Find where the given text appears and provide that cell's center as [X, Y] coordinate. 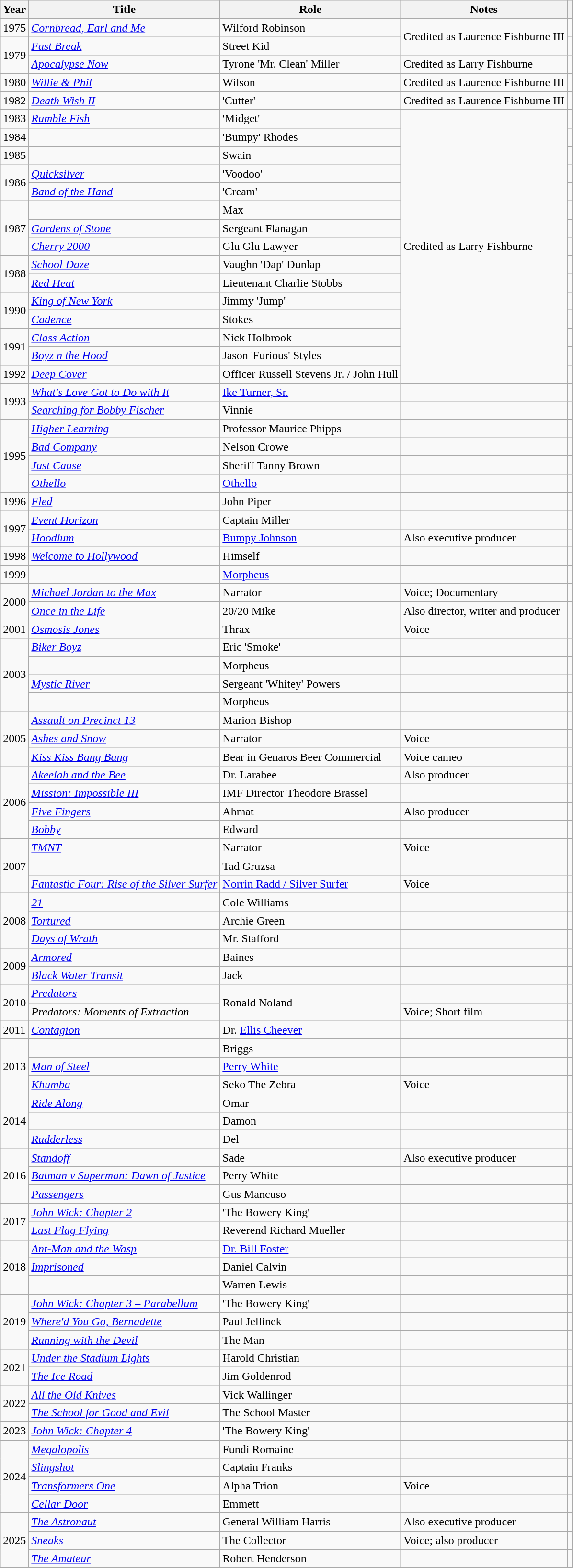
Sade [310, 1158]
2010 [14, 1003]
Days of Wrath [125, 939]
Voice cameo [484, 756]
Class Action [125, 338]
Professor Maurice Phipps [310, 429]
1991 [14, 347]
Reverend Richard Mueller [310, 1230]
Year [14, 10]
Glu Glu Lawyer [310, 247]
1982 [14, 101]
Ride Along [125, 1103]
Ronald Noland [310, 1003]
Gardens of Stone [125, 228]
The School for Good and Evil [125, 1413]
'Cutter' [310, 101]
Willie & Phil [125, 82]
Higher Learning [125, 429]
Sergeant 'Whitey' Powers [310, 684]
Voice; also producer [484, 1540]
Just Cause [125, 465]
Wilford Robinson [310, 28]
2022 [14, 1404]
2008 [14, 921]
Nick Holbrook [310, 338]
1975 [14, 28]
2018 [14, 1267]
Bad Company [125, 447]
Cornbread, Earl and Me [125, 28]
2011 [14, 1030]
2003 [14, 675]
2000 [14, 602]
Norrin Radd / Silver Surfer [310, 884]
Bumpy Johnson [310, 538]
Marion Bishop [310, 720]
Transformers One [125, 1486]
Ike Turner, Sr. [310, 392]
John Wick: Chapter 3 – Parabellum [125, 1303]
Seko The Zebra [310, 1084]
Black Water Transit [125, 975]
Ahmat [310, 812]
Fantastic Four: Rise of the Silver Surfer [125, 884]
Kiss Kiss Bang Bang [125, 756]
1995 [14, 456]
1998 [14, 556]
Tortured [125, 921]
2023 [14, 1431]
Passengers [125, 1194]
Thrax [310, 629]
Fled [125, 501]
The Amateur [125, 1558]
Akeelah and the Bee [125, 775]
Stokes [310, 319]
Tad Gruzsa [310, 866]
The Ice Road [125, 1376]
2024 [14, 1477]
1990 [14, 310]
Harold Christian [310, 1358]
1997 [14, 529]
Wilson [310, 82]
Sheriff Tanny Brown [310, 465]
Also director, writer and producer [484, 611]
What's Love Got to Do with It [125, 392]
Voice; Documentary [484, 593]
Captain Franks [310, 1467]
Searching for Bobby Fischer [125, 410]
Khumba [125, 1084]
Death Wish II [125, 101]
The Astronaut [125, 1522]
Megalopolis [125, 1449]
1980 [14, 82]
Officer Russell Stevens Jr. / John Hull [310, 374]
Paul Jellinek [310, 1321]
2005 [14, 738]
Running with the Devil [125, 1340]
TMNT [125, 848]
Voice; Short film [484, 1012]
Standoff [125, 1158]
2014 [14, 1121]
Alpha Trion [310, 1486]
'Voodoo' [310, 173]
Once in the Life [125, 611]
Welcome to Hollywood [125, 556]
Deep Cover [125, 374]
1983 [14, 119]
Ant-Man and the Wasp [125, 1249]
Apocalypse Now [125, 64]
Dr. Larabee [310, 775]
20/20 Mike [310, 611]
Bobby [125, 830]
Slingshot [125, 1467]
Vick Wallinger [310, 1395]
Dr. Ellis Cheever [310, 1030]
1987 [14, 228]
The Man [310, 1340]
Street Kid [310, 46]
Cherry 2000 [125, 247]
Jack [310, 975]
Armored [125, 957]
1993 [14, 401]
Omar [310, 1103]
Del [310, 1139]
Swain [310, 155]
Mr. Stafford [310, 939]
Mission: Impossible III [125, 793]
2016 [14, 1176]
Osmosis Jones [125, 629]
Boyz n the Hood [125, 356]
1979 [14, 55]
Eric 'Smoke' [310, 647]
'Cream' [310, 192]
Cole Williams [310, 902]
Where'd You Go, Bernadette [125, 1321]
Vaughn 'Dap' Dunlap [310, 265]
2001 [14, 629]
Red Heat [125, 283]
Hoodlum [125, 538]
Jason 'Furious' Styles [310, 356]
2006 [14, 802]
Warren Lewis [310, 1285]
Emmett [310, 1504]
Last Flag Flying [125, 1230]
Predators [125, 993]
1985 [14, 155]
Under the Stadium Lights [125, 1358]
Jim Goldenrod [310, 1376]
2009 [14, 966]
2007 [14, 866]
Baines [310, 957]
Tyrone 'Mr. Clean' Miller [310, 64]
Ashes and Snow [125, 738]
General William Harris [310, 1522]
Role [310, 10]
John Piper [310, 501]
Max [310, 210]
John Wick: Chapter 4 [125, 1431]
Gus Mancuso [310, 1194]
Notes [484, 10]
Assault on Precinct 13 [125, 720]
Rudderless [125, 1139]
Title [125, 10]
Dr. Bill Foster [310, 1249]
'Midget' [310, 119]
Cadence [125, 319]
Sergeant Flanagan [310, 228]
IMF Director Theodore Brassel [310, 793]
Jimmy 'Jump' [310, 301]
1984 [14, 137]
Briggs [310, 1048]
All the Old Knives [125, 1395]
Sneaks [125, 1540]
Daniel Calvin [310, 1267]
1996 [14, 501]
King of New York [125, 301]
2017 [14, 1221]
The Collector [310, 1540]
Predators: Moments of Extraction [125, 1012]
Damon [310, 1121]
Event Horizon [125, 519]
2021 [14, 1367]
Michael Jordan to the Max [125, 593]
Archie Green [310, 921]
Nelson Crowe [310, 447]
Edward [310, 830]
Cellar Door [125, 1504]
1986 [14, 182]
Bear in Genaros Beer Commercial [310, 756]
Captain Miller [310, 519]
Rumble Fish [125, 119]
Fast Break [125, 46]
21 [125, 902]
Fundi Romaine [310, 1449]
Vinnie [310, 410]
Mystic River [125, 684]
Biker Boyz [125, 647]
Five Fingers [125, 812]
Band of the Hand [125, 192]
Lieutenant Charlie Stobbs [310, 283]
'Bumpy' Rhodes [310, 137]
2025 [14, 1540]
1992 [14, 374]
Batman v Superman: Dawn of Justice [125, 1176]
Man of Steel [125, 1066]
John Wick: Chapter 2 [125, 1212]
Himself [310, 556]
1999 [14, 575]
Contagion [125, 1030]
The School Master [310, 1413]
2019 [14, 1321]
2013 [14, 1066]
School Daze [125, 265]
Imprisoned [125, 1267]
Quicksilver [125, 173]
1988 [14, 274]
Robert Henderson [310, 1558]
